Pinpoint the cell where the given text exists, returning its (X, Y) midpoint coordinate. 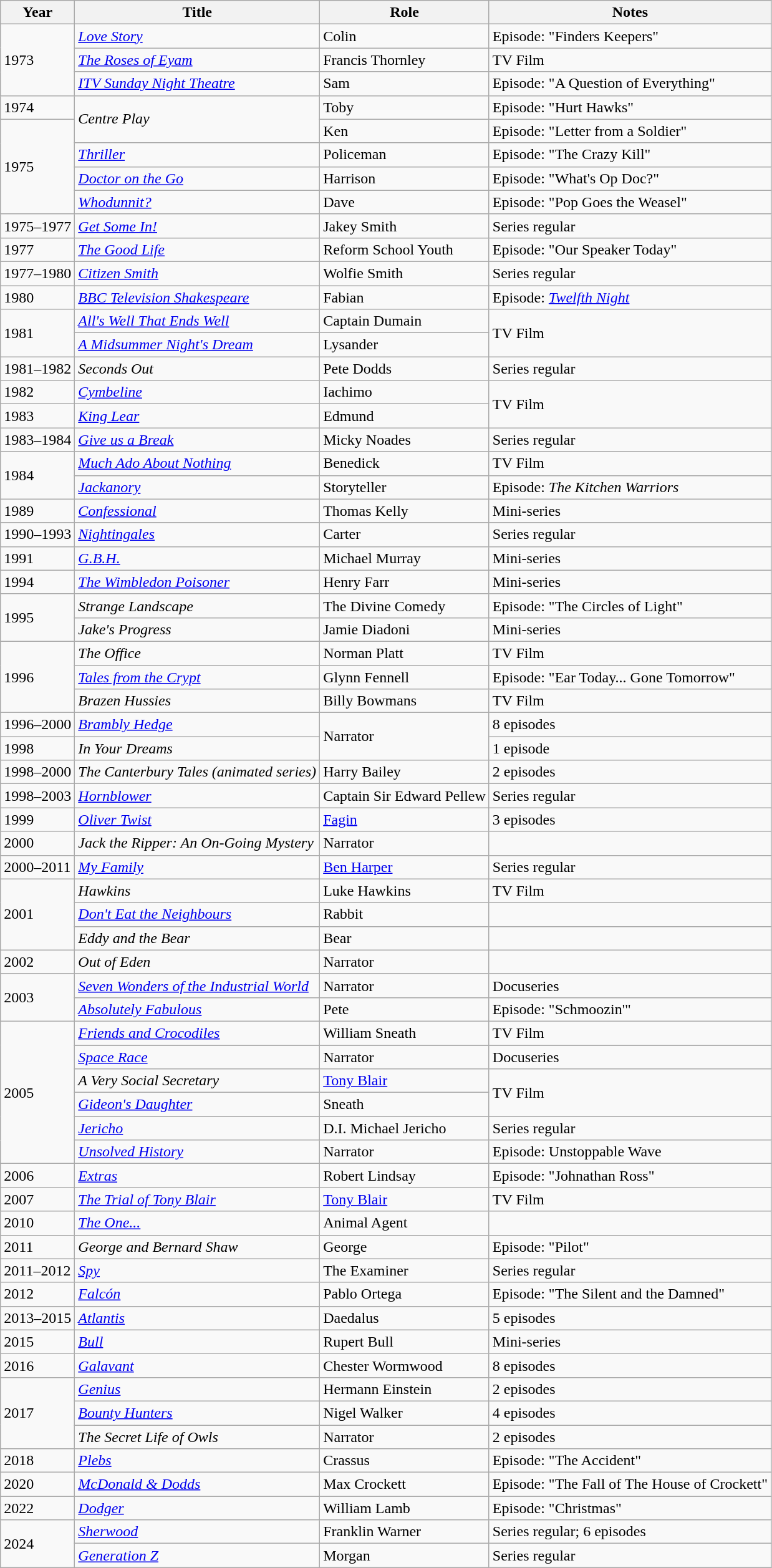
Galavant (197, 1365)
The Roses of Eyam (197, 60)
5 episodes (630, 1318)
Atlantis (197, 1318)
Reform School Youth (405, 249)
The Office (197, 653)
Fabian (405, 298)
Citizen Smith (197, 273)
1980 (37, 298)
Generation Z (197, 1556)
Rabbit (405, 914)
The Secret Life of Owls (197, 1436)
Ben Harper (405, 867)
G.B.H. (197, 558)
2011 (37, 1247)
2003 (37, 997)
Crassus (405, 1461)
Give us a Break (197, 440)
Rupert Bull (405, 1342)
McDonald & Dodds (197, 1484)
Jake's Progress (197, 629)
Hawkins (197, 891)
Luke Hawkins (405, 891)
1990–1993 (37, 535)
Sneath (405, 1105)
Episode: "The Fall of The House of Crockett" (630, 1484)
3 episodes (630, 820)
1 episode (630, 748)
1989 (37, 511)
2017 (37, 1413)
Hornblower (197, 796)
2000–2011 (37, 867)
Francis Thornley (405, 60)
Lysander (405, 345)
Series regular; 6 episodes (630, 1532)
Michael Murray (405, 558)
Episode: "Letter from a Soldier" (630, 131)
Tales from the Crypt (197, 677)
Brazen Hussies (197, 701)
Space Race (197, 1057)
1984 (37, 475)
1996 (37, 677)
Spy (197, 1270)
2005 (37, 1092)
Gideon's Daughter (197, 1105)
In Your Dreams (197, 748)
Centre Play (197, 119)
BBC Television Shakespeare (197, 298)
Bull (197, 1342)
Pete (405, 1009)
1973 (37, 60)
Love Story (197, 36)
Jamie Diadoni (405, 629)
William Sneath (405, 1033)
George and Bernard Shaw (197, 1247)
Episode: Unstoppable Wave (630, 1152)
Glynn Fennell (405, 677)
Episode: "Johnathan Ross" (630, 1176)
A Very Social Secretary (197, 1081)
Sherwood (197, 1532)
Ken (405, 131)
Eddy and the Bear (197, 938)
My Family (197, 867)
The Wimbledon Poisoner (197, 582)
Role (405, 12)
2016 (37, 1365)
2013–2015 (37, 1318)
Falcón (197, 1294)
Episode: "The Circles of Light" (630, 606)
2015 (37, 1342)
Franklin Warner (405, 1532)
1977–1980 (37, 273)
ITV Sunday Night Theatre (197, 84)
Fagin (405, 820)
Get Some In! (197, 226)
Nightingales (197, 535)
D.I. Michael Jericho (405, 1128)
All's Well That Ends Well (197, 321)
Micky Noades (405, 440)
1974 (37, 107)
William Lamb (405, 1508)
1983–1984 (37, 440)
Unsolved History (197, 1152)
Episode: "The Accident" (630, 1461)
Title (197, 12)
Genius (197, 1389)
Norman Platt (405, 653)
Episode: "A Question of Everything" (630, 84)
The Divine Comedy (405, 606)
Jackanory (197, 487)
Wolfie Smith (405, 273)
The One... (197, 1223)
Harry Bailey (405, 772)
Jakey Smith (405, 226)
2020 (37, 1484)
1998–2000 (37, 772)
Chester Wormwood (405, 1365)
Storyteller (405, 487)
King Lear (197, 416)
Nigel Walker (405, 1413)
Episode: "Pilot" (630, 1247)
4 episodes (630, 1413)
Out of Eden (197, 962)
1977 (37, 249)
Friends and Crocodiles (197, 1033)
Benedick (405, 463)
1999 (37, 820)
Episode: The Kitchen Warriors (630, 487)
1991 (37, 558)
Whodunnit? (197, 202)
Episode: "What's Op Doc?" (630, 178)
The Good Life (197, 249)
Episode: "The Crazy Kill" (630, 155)
Dave (405, 202)
1982 (37, 392)
Pablo Ortega (405, 1294)
Episode: Twelfth Night (630, 298)
Max Crockett (405, 1484)
2018 (37, 1461)
1981 (37, 333)
Bounty Hunters (197, 1413)
Toby (405, 107)
1998 (37, 748)
Episode: "Our Speaker Today" (630, 249)
Hermann Einstein (405, 1389)
Carter (405, 535)
Pete Dodds (405, 369)
1998–2003 (37, 796)
1975 (37, 167)
Episode: "Hurt Hawks" (630, 107)
Captain Dumain (405, 321)
Jack the Ripper: An On-Going Mystery (197, 843)
2006 (37, 1176)
Notes (630, 12)
Doctor on the Go (197, 178)
Episode: "Ear Today... Gone Tomorrow" (630, 677)
2022 (37, 1508)
Confessional (197, 511)
2010 (37, 1223)
1981–1982 (37, 369)
The Trial of Tony Blair (197, 1199)
2012 (37, 1294)
1983 (37, 416)
Thomas Kelly (405, 511)
1975–1977 (37, 226)
The Examiner (405, 1270)
Absolutely Fabulous (197, 1009)
Billy Bowmans (405, 701)
Episode: "Pop Goes the Weasel" (630, 202)
Sam (405, 84)
Edmund (405, 416)
Strange Landscape (197, 606)
2001 (37, 914)
Colin (405, 36)
2000 (37, 843)
2011–2012 (37, 1270)
Thriller (197, 155)
Harrison (405, 178)
Seven Wonders of the Industrial World (197, 985)
The Canterbury Tales (animated series) (197, 772)
1994 (37, 582)
1995 (37, 617)
Jericho (197, 1128)
2002 (37, 962)
Episode: "The Silent and the Damned" (630, 1294)
Much Ado About Nothing (197, 463)
Year (37, 12)
Episode: "Finders Keepers" (630, 36)
Policeman (405, 155)
Iachimo (405, 392)
Extras (197, 1176)
Plebs (197, 1461)
Oliver Twist (197, 820)
Dodger (197, 1508)
Animal Agent (405, 1223)
Don't Eat the Neighbours (197, 914)
Cymbeline (197, 392)
Captain Sir Edward Pellew (405, 796)
Robert Lindsay (405, 1176)
Episode: "Christmas" (630, 1508)
George (405, 1247)
Episode: "Schmoozin'" (630, 1009)
Brambly Hedge (197, 725)
Morgan (405, 1556)
Henry Farr (405, 582)
2024 (37, 1544)
Seconds Out (197, 369)
1996–2000 (37, 725)
2007 (37, 1199)
Bear (405, 938)
Daedalus (405, 1318)
A Midsummer Night's Dream (197, 345)
